Extract the (x, y) coordinate from the center of the cell holding the provided text.  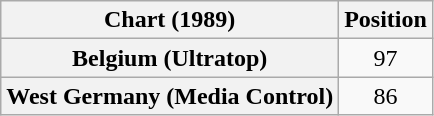
Position (386, 20)
West Germany (Media Control) (170, 96)
97 (386, 58)
Chart (1989) (170, 20)
86 (386, 96)
Belgium (Ultratop) (170, 58)
